Pinpoint the cell where the given text exists, returning its [x, y] midpoint coordinate. 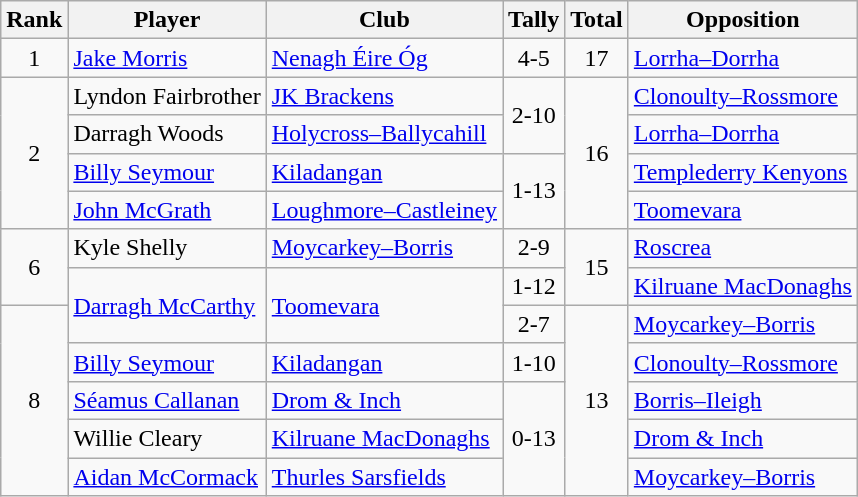
Kyle Shelly [167, 248]
Jake Morris [167, 58]
1-10 [534, 362]
16 [597, 153]
Templederry Kenyons [742, 172]
4-5 [534, 58]
Thurles Sarsfields [384, 477]
2-7 [534, 324]
Club [384, 20]
1 [34, 58]
Lyndon Fairbrother [167, 96]
8 [34, 400]
Loughmore–Castleiney [384, 210]
Aidan McCormack [167, 477]
Darragh McCarthy [167, 305]
John McGrath [167, 210]
13 [597, 400]
Total [597, 20]
17 [597, 58]
Willie Cleary [167, 438]
Séamus Callanan [167, 400]
Darragh Woods [167, 134]
6 [34, 267]
Tally [534, 20]
1-13 [534, 191]
2 [34, 153]
Borris–Ileigh [742, 400]
2-10 [534, 115]
Rank [34, 20]
2-9 [534, 248]
Holycross–Ballycahill [384, 134]
JK Brackens [384, 96]
Player [167, 20]
1-12 [534, 286]
Opposition [742, 20]
15 [597, 267]
Nenagh Éire Óg [384, 58]
0-13 [534, 438]
Roscrea [742, 248]
